Capture the cell that displays the provided text and extract its (x, y) central coordinate. 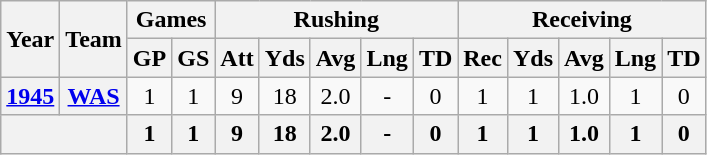
Year (30, 39)
Receiving (582, 20)
WAS (94, 96)
Games (170, 20)
GS (194, 58)
1945 (30, 96)
Att (237, 58)
GP (149, 58)
Rushing (336, 20)
Rec (483, 58)
Team (94, 39)
